Return the (X, Y) coordinate for the center point of the cell that contains the specified text.  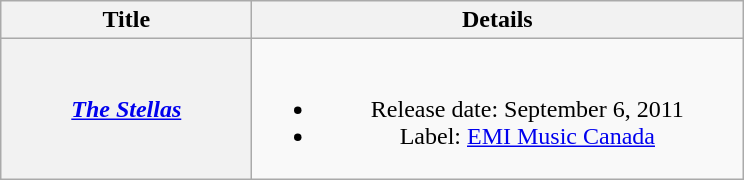
The Stellas (126, 109)
Details (498, 20)
Release date: September 6, 2011Label: EMI Music Canada (498, 109)
Title (126, 20)
